Return the (X, Y) coordinate for the center point of the cell that contains the specified text.  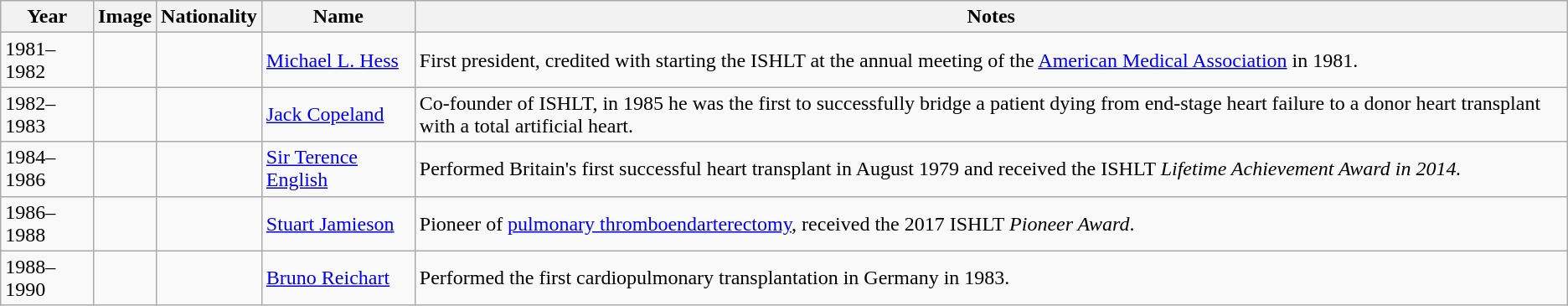
Notes (991, 17)
Name (338, 17)
Sir Terence English (338, 169)
Performed the first cardiopulmonary transplantation in Germany in 1983. (991, 278)
1982–1983 (47, 114)
1986–1988 (47, 223)
First president, credited with starting the ISHLT at the annual meeting of the American Medical Association in 1981. (991, 60)
1981–1982 (47, 60)
Image (126, 17)
Stuart Jamieson (338, 223)
Performed Britain's first successful heart transplant in August 1979 and received the ISHLT Lifetime Achievement Award in 2014. (991, 169)
1988–1990 (47, 278)
Year (47, 17)
Pioneer of pulmonary thromboendarterectomy, received the 2017 ISHLT Pioneer Award. (991, 223)
Nationality (209, 17)
Jack Copeland (338, 114)
Michael L. Hess (338, 60)
1984–1986 (47, 169)
Bruno Reichart (338, 278)
